Search for the cell housing the specified text and yield its [X, Y] center coordinate. 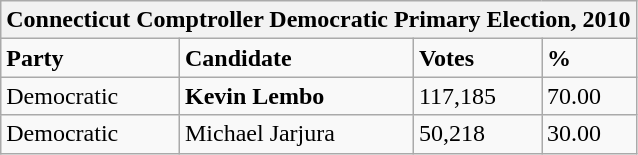
117,185 [477, 96]
Candidate [296, 58]
70.00 [590, 96]
50,218 [477, 134]
% [590, 58]
Kevin Lembo [296, 96]
Connecticut Comptroller Democratic Primary Election, 2010 [318, 20]
Party [90, 58]
Michael Jarjura [296, 134]
Votes [477, 58]
30.00 [590, 134]
